Output the [x, y] coordinate of the center of the cell containing the given text.  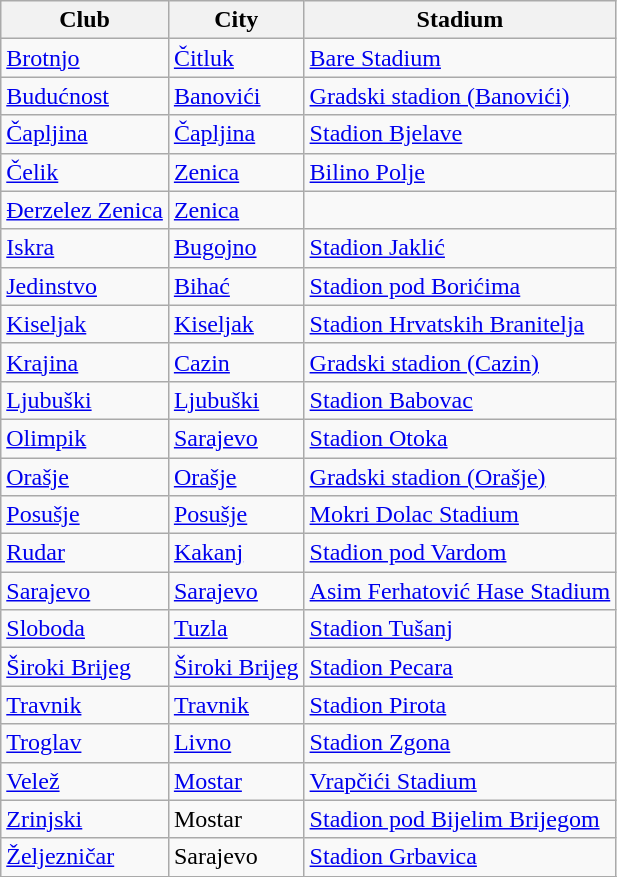
Cazin [236, 362]
Čitluk [236, 58]
Troglav [85, 743]
Stadion Grbavica [460, 857]
Stadion Hrvatskih Branitelja [460, 324]
Brotnjo [85, 58]
Banovići [236, 96]
Sloboda [85, 629]
Stadion pod Borićima [460, 286]
Gradski stadion (Orašje) [460, 477]
Stadion Bjelave [460, 134]
Mokri Dolac Stadium [460, 515]
Tuzla [236, 629]
Čelik [85, 172]
Budućnost [85, 96]
Olimpik [85, 438]
Jedinstvo [85, 286]
Đerzelez Zenica [85, 210]
Stadion Pirota [460, 705]
Bihać [236, 286]
Bare Stadium [460, 58]
Stadion Pecara [460, 667]
Stadion Zgona [460, 743]
Asim Ferhatović Hase Stadium [460, 591]
Stadion Babovac [460, 400]
Iskra [85, 248]
Zrinjski [85, 819]
Krajina [85, 362]
Gradski stadion (Cazin) [460, 362]
Željezničar [85, 857]
Livno [236, 743]
Stadion pod Bijelim Brijegom [460, 819]
Stadium [460, 20]
City [236, 20]
Kakanj [236, 553]
Stadion Tušanj [460, 629]
Gradski stadion (Banovići) [460, 96]
Velež [85, 781]
Bugojno [236, 248]
Stadion pod Vardom [460, 553]
Stadion Jaklić [460, 248]
Vrapčići Stadium [460, 781]
Bilino Polje [460, 172]
Rudar [85, 553]
Stadion Otoka [460, 438]
Club [85, 20]
